Provide the (X, Y) coordinate of the cell's center where the given text is located.  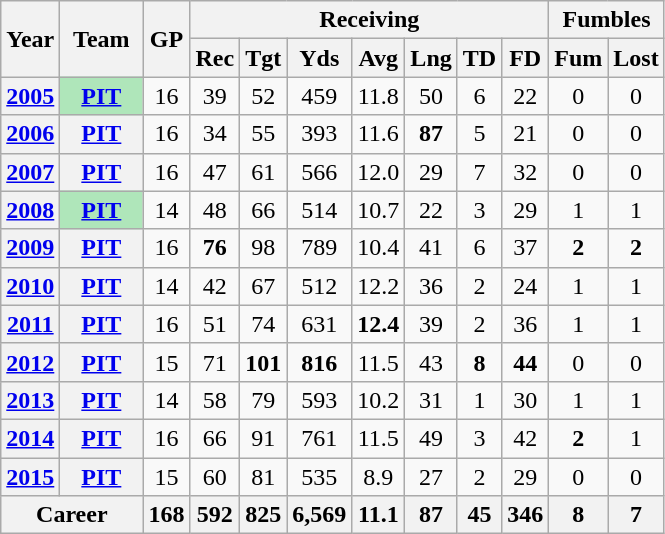
2005 (30, 96)
566 (320, 172)
61 (264, 172)
Avg (378, 58)
32 (526, 172)
512 (320, 286)
10.7 (378, 210)
76 (215, 248)
631 (320, 324)
48 (215, 210)
593 (320, 400)
12.2 (378, 286)
30 (526, 400)
11.1 (378, 515)
98 (264, 248)
825 (264, 515)
49 (431, 438)
24 (526, 286)
459 (320, 96)
2015 (30, 477)
Receiving (370, 20)
535 (320, 477)
GP (166, 39)
Career (72, 515)
27 (431, 477)
47 (215, 172)
Rec (215, 58)
91 (264, 438)
12.0 (378, 172)
11.6 (378, 134)
21 (526, 134)
74 (264, 324)
41 (431, 248)
761 (320, 438)
51 (215, 324)
67 (264, 286)
34 (215, 134)
2011 (30, 324)
2010 (30, 286)
2008 (30, 210)
Year (30, 39)
5 (479, 134)
79 (264, 400)
58 (215, 400)
Tgt (264, 58)
45 (479, 515)
101 (264, 362)
514 (320, 210)
2013 (30, 400)
2014 (30, 438)
168 (166, 515)
8.9 (378, 477)
6,569 (320, 515)
10.2 (378, 400)
Yds (320, 58)
Lost (636, 58)
52 (264, 96)
Fum (578, 58)
12.4 (378, 324)
816 (320, 362)
789 (320, 248)
Fumbles (606, 20)
81 (264, 477)
60 (215, 477)
FD (526, 58)
Team (102, 39)
2009 (30, 248)
TD (479, 58)
44 (526, 362)
50 (431, 96)
10.4 (378, 248)
2012 (30, 362)
71 (215, 362)
393 (320, 134)
43 (431, 362)
37 (526, 248)
2007 (30, 172)
346 (526, 515)
2006 (30, 134)
55 (264, 134)
11.8 (378, 96)
Lng (431, 58)
31 (431, 400)
592 (215, 515)
